For the text-containing cell, return its midpoint in (X, Y) coordinate format. 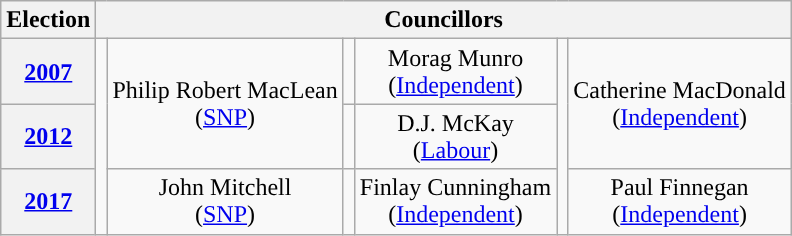
2017 (48, 202)
Election (48, 20)
Morag Munro(Independent) (455, 72)
D.J. McKay(Labour) (455, 136)
Catherine MacDonald(Independent) (680, 104)
2007 (48, 72)
Councillors (444, 20)
Paul Finnegan(Independent) (680, 202)
Finlay Cunningham(Independent) (455, 202)
Philip Robert MacLean(SNP) (225, 104)
John Mitchell(SNP) (225, 202)
2012 (48, 136)
